Return [x, y] of the center of cell containing provided text 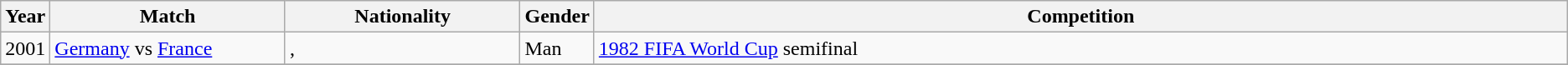
Man [557, 48]
1982 FIFA World Cup semifinal [1081, 48]
Year [25, 17]
Match [168, 17]
2001 [25, 48]
Nationality [402, 17]
Competition [1081, 17]
Gender [557, 17]
Germany vs France [168, 48]
, [402, 48]
